Return the [X, Y] coordinate for the center point of the cell that contains the specified text.  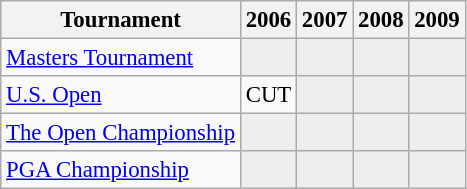
2008 [381, 20]
2006 [268, 20]
U.S. Open [121, 95]
CUT [268, 95]
The Open Championship [121, 133]
PGA Championship [121, 170]
Masters Tournament [121, 58]
Tournament [121, 20]
2009 [437, 20]
2007 [325, 20]
